Return the [X, Y] coordinate for the center point of the cell that contains the specified text.  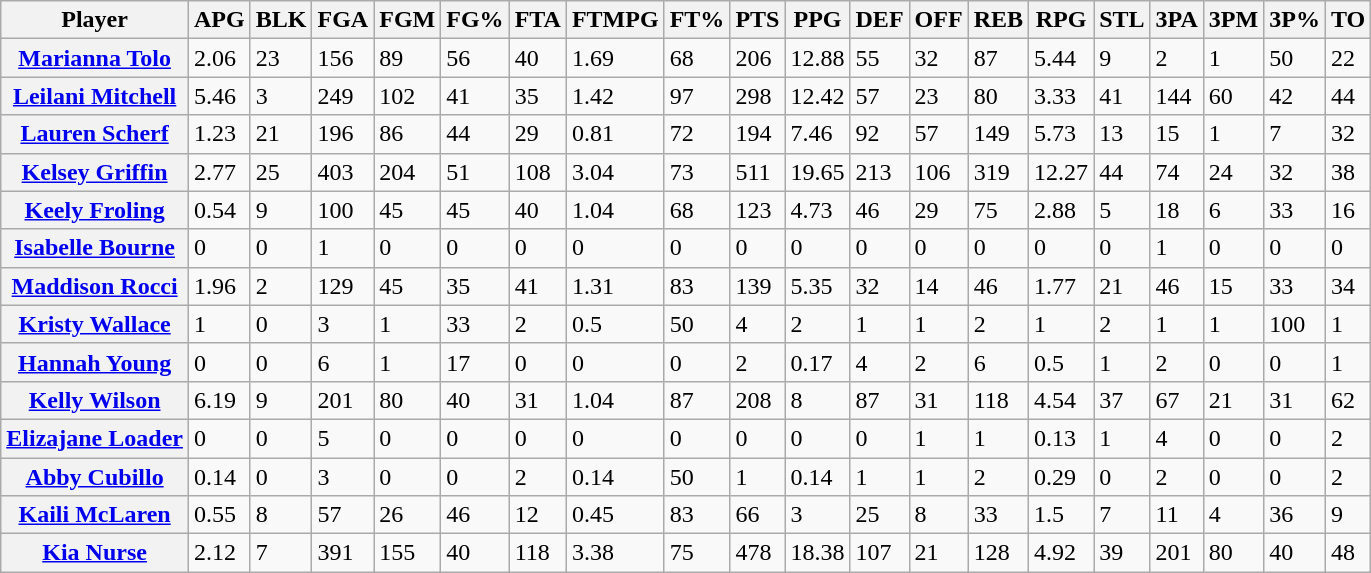
208 [758, 400]
OFF [938, 20]
6.19 [219, 400]
STL [1122, 20]
0.13 [1062, 438]
4.92 [1062, 553]
Kristy Wallace [95, 324]
3.33 [1062, 96]
73 [697, 172]
0.81 [615, 134]
Hannah Young [95, 362]
FGM [408, 20]
Kia Nurse [95, 553]
APG [219, 20]
319 [998, 172]
FT% [697, 20]
Leilani Mitchell [95, 96]
DEF [880, 20]
194 [758, 134]
Isabelle Bourne [95, 248]
106 [938, 172]
REB [998, 20]
1.42 [615, 96]
Maddison Rocci [95, 286]
38 [1348, 172]
Kelsey Griffin [95, 172]
139 [758, 286]
18.38 [818, 553]
391 [343, 553]
155 [408, 553]
1.23 [219, 134]
39 [1122, 553]
FG% [475, 20]
3.04 [615, 172]
92 [880, 134]
BLK [281, 20]
86 [408, 134]
4.73 [818, 210]
18 [1176, 210]
Elizajane Loader [95, 438]
128 [998, 553]
123 [758, 210]
12 [538, 515]
Marianna Tolo [95, 58]
62 [1348, 400]
0.29 [1062, 477]
1.69 [615, 58]
12.27 [1062, 172]
26 [408, 515]
1.5 [1062, 515]
66 [758, 515]
206 [758, 58]
17 [475, 362]
7.46 [818, 134]
24 [1233, 172]
12.42 [818, 96]
1.77 [1062, 286]
298 [758, 96]
1.96 [219, 286]
55 [880, 58]
129 [343, 286]
PTS [758, 20]
5.46 [219, 96]
97 [697, 96]
34 [1348, 286]
FTA [538, 20]
4.54 [1062, 400]
89 [408, 58]
2.06 [219, 58]
Lauren Scherf [95, 134]
36 [1295, 515]
3PM [1233, 20]
511 [758, 172]
149 [998, 134]
14 [938, 286]
156 [343, 58]
107 [880, 553]
102 [408, 96]
0.54 [219, 210]
60 [1233, 96]
13 [1122, 134]
Player [95, 20]
67 [1176, 400]
5.35 [818, 286]
42 [1295, 96]
RPG [1062, 20]
196 [343, 134]
22 [1348, 58]
74 [1176, 172]
Kelly Wilson [95, 400]
56 [475, 58]
478 [758, 553]
3P% [1295, 20]
0.17 [818, 362]
403 [343, 172]
16 [1348, 210]
11 [1176, 515]
72 [697, 134]
2.88 [1062, 210]
FTMPG [615, 20]
PPG [818, 20]
0.55 [219, 515]
FGA [343, 20]
2.77 [219, 172]
213 [880, 172]
Kaili McLaren [95, 515]
Abby Cubillo [95, 477]
249 [343, 96]
TO [1348, 20]
144 [1176, 96]
1.31 [615, 286]
0.45 [615, 515]
3.38 [615, 553]
5.73 [1062, 134]
2.12 [219, 553]
3PA [1176, 20]
Keely Froling [95, 210]
19.65 [818, 172]
108 [538, 172]
37 [1122, 400]
51 [475, 172]
12.88 [818, 58]
48 [1348, 553]
5.44 [1062, 58]
204 [408, 172]
